Capture the cell that displays the provided text and extract its [x, y] central coordinate. 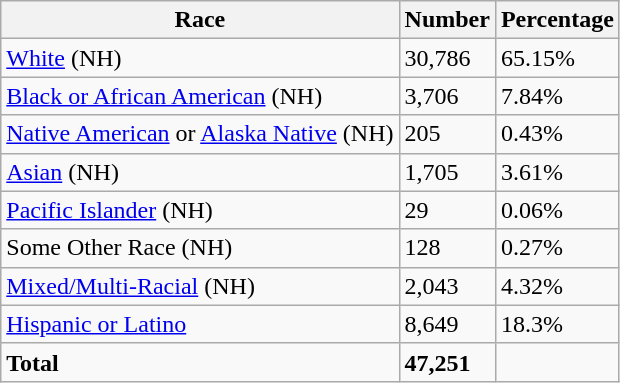
3.61% [557, 172]
Race [200, 20]
Total [200, 362]
205 [447, 134]
47,251 [447, 362]
Asian (NH) [200, 172]
30,786 [447, 58]
Hispanic or Latino [200, 324]
0.27% [557, 248]
Some Other Race (NH) [200, 248]
18.3% [557, 324]
3,706 [447, 96]
65.15% [557, 58]
White (NH) [200, 58]
128 [447, 248]
Native American or Alaska Native (NH) [200, 134]
Number [447, 20]
1,705 [447, 172]
0.06% [557, 210]
Pacific Islander (NH) [200, 210]
Mixed/Multi-Racial (NH) [200, 286]
7.84% [557, 96]
8,649 [447, 324]
Percentage [557, 20]
4.32% [557, 286]
2,043 [447, 286]
0.43% [557, 134]
Black or African American (NH) [200, 96]
29 [447, 210]
